For the text-containing cell, return its midpoint in (x, y) coordinate format. 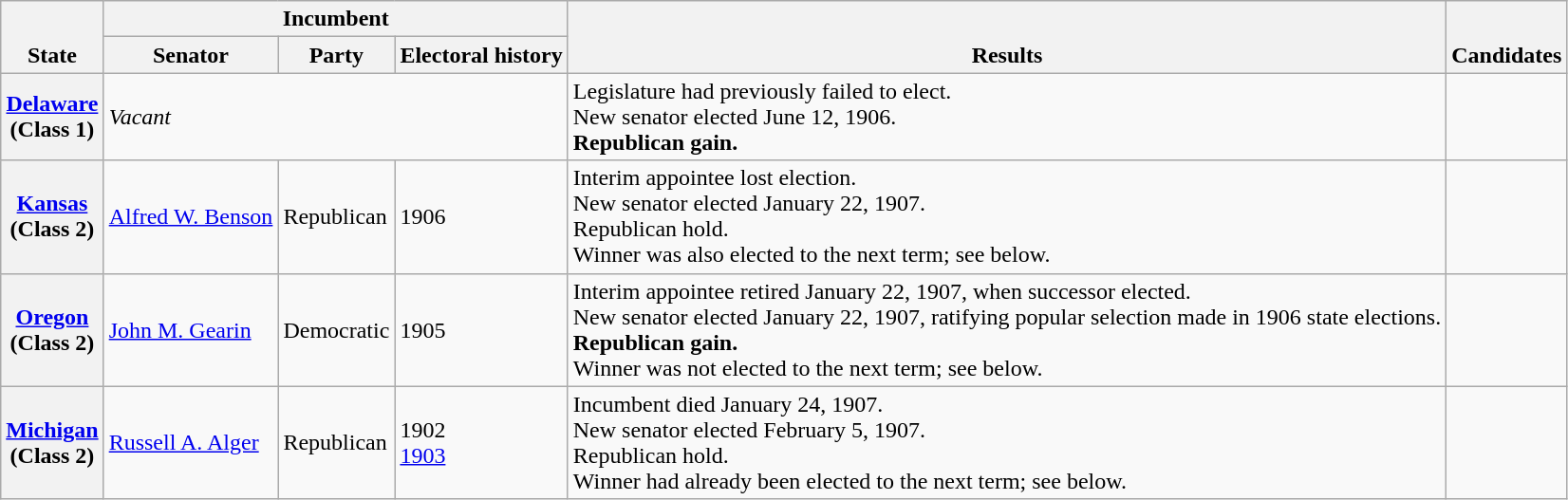
Incumbent died January 24, 1907.New senator elected February 5, 1907.Republican hold.Winner had already been elected to the next term; see below. (1006, 442)
1905 (481, 330)
1902 1903 (481, 442)
John M. Gearin (191, 330)
Electoral history (481, 55)
1906 (481, 216)
Michigan(Class 2) (52, 442)
State (52, 37)
Senator (191, 55)
Vacant (336, 117)
Delaware(Class 1) (52, 117)
Oregon(Class 2) (52, 330)
Russell A. Alger (191, 442)
Kansas(Class 2) (52, 216)
Alfred W. Benson (191, 216)
Incumbent (336, 19)
Party (336, 55)
Interim appointee lost election.New senator elected January 22, 1907.Republican hold.Winner was also elected to the next term; see below. (1006, 216)
Democratic (336, 330)
Legislature had previously failed to elect.New senator elected June 12, 1906.Republican gain. (1006, 117)
Candidates (1507, 37)
Results (1006, 37)
